For the text-containing cell, return its midpoint in (X, Y) coordinate format. 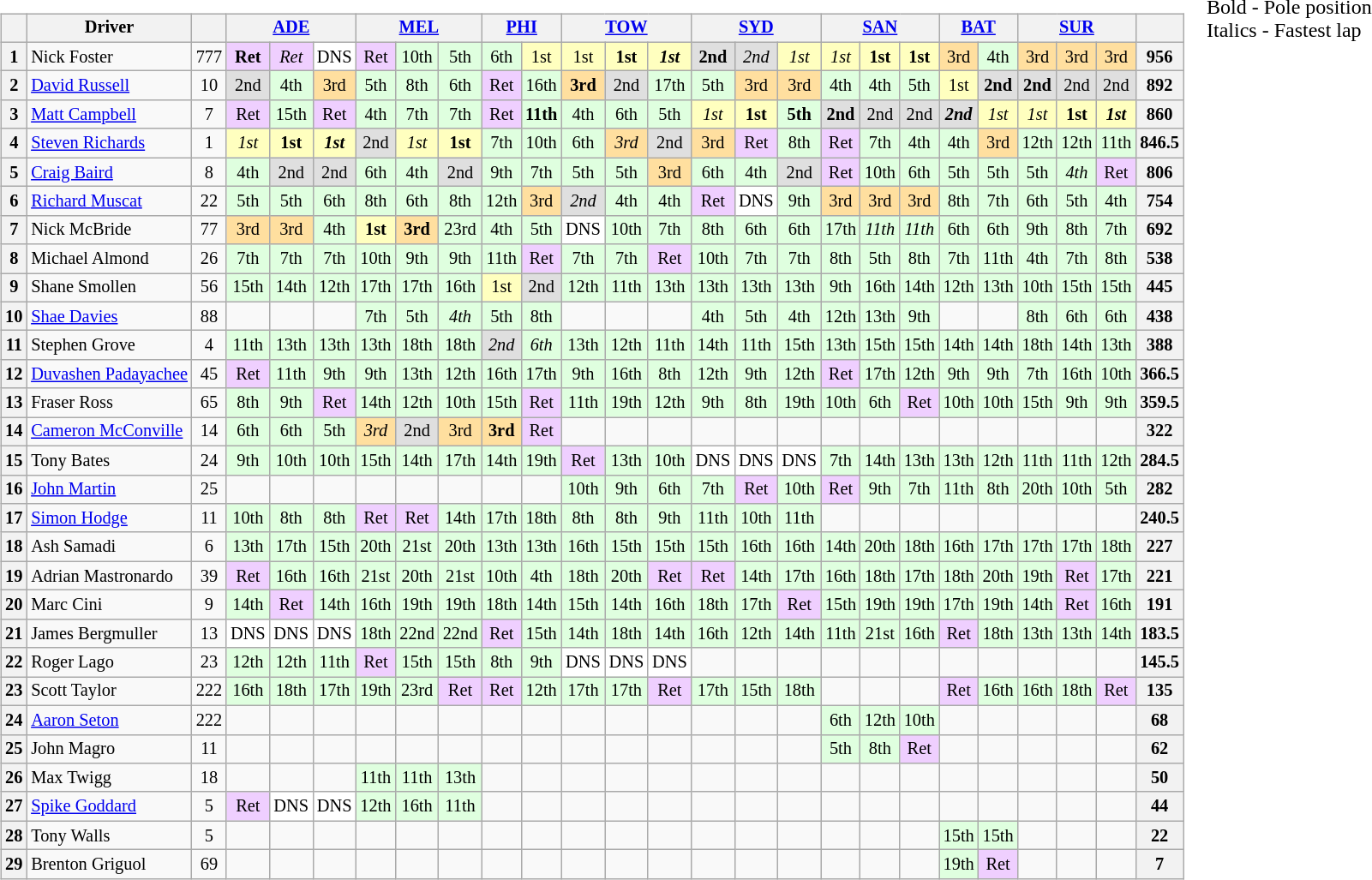
88 (209, 316)
2 (14, 86)
Tony Walls (110, 835)
284.5 (1159, 460)
John Magro (110, 749)
359.5 (1159, 403)
388 (1159, 345)
21 (14, 633)
445 (1159, 288)
62 (1159, 749)
692 (1159, 230)
MEL (418, 28)
Stephen Grove (110, 345)
27 (14, 806)
Richard Muscat (110, 201)
20 (14, 605)
Simon Hodge (110, 518)
Cameron McConville (110, 432)
Nick McBride (110, 230)
David Russell (110, 86)
227 (1159, 547)
Shane Smollen (110, 288)
806 (1159, 172)
221 (1159, 576)
240.5 (1159, 518)
Duvashen Padayachee (110, 374)
754 (1159, 201)
Aaron Seton (110, 720)
45 (209, 374)
15 (14, 460)
Marc Cini (110, 605)
Matt Campbell (110, 115)
BAT (979, 28)
Driver (110, 28)
28 (14, 835)
892 (1159, 86)
19 (14, 576)
145.5 (1159, 662)
438 (1159, 316)
Roger Lago (110, 662)
191 (1159, 605)
Ash Samadi (110, 547)
Fraser Ross (110, 403)
SYD (756, 28)
SUR (1077, 28)
538 (1159, 259)
3 (14, 115)
135 (1159, 691)
Craig Baird (110, 172)
56 (209, 288)
17 (14, 518)
John Martin (110, 489)
50 (1159, 778)
Tony Bates (110, 460)
39 (209, 576)
846.5 (1159, 143)
James Bergmuller (110, 633)
SAN (880, 28)
44 (1159, 806)
Scott Taylor (110, 691)
ADE (291, 28)
Michael Almond (110, 259)
68 (1159, 720)
12 (14, 374)
Max Twigg (110, 778)
65 (209, 403)
29 (14, 865)
Adrian Mastronardo (110, 576)
TOW (626, 28)
Shae Davies (110, 316)
777 (209, 57)
183.5 (1159, 633)
860 (1159, 115)
Nick Foster (110, 57)
69 (209, 865)
956 (1159, 57)
PHI (521, 28)
366.5 (1159, 374)
322 (1159, 432)
16 (14, 489)
Brenton Griguol (110, 865)
Steven Richards (110, 143)
282 (1159, 489)
77 (209, 230)
Spike Goddard (110, 806)
